Pinpoint the cell where the given text exists, returning its [X, Y] midpoint coordinate. 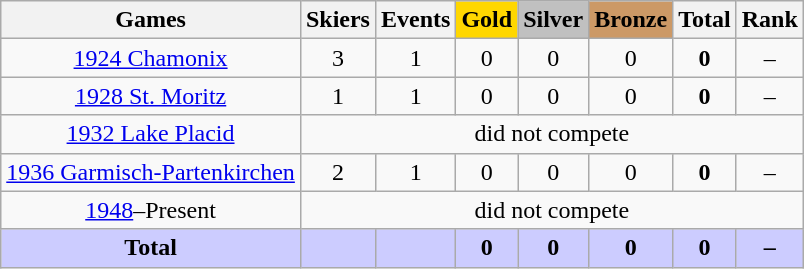
Events [415, 20]
Skiers [338, 20]
Games [151, 20]
Silver [554, 20]
1948–Present [151, 210]
1928 St. Moritz [151, 96]
Bronze [631, 20]
1936 Garmisch-Partenkirchen [151, 172]
2 [338, 172]
Gold [487, 20]
1924 Chamonix [151, 58]
3 [338, 58]
1932 Lake Placid [151, 134]
Rank [770, 20]
